Search for the cell housing the specified text and yield its (x, y) center coordinate. 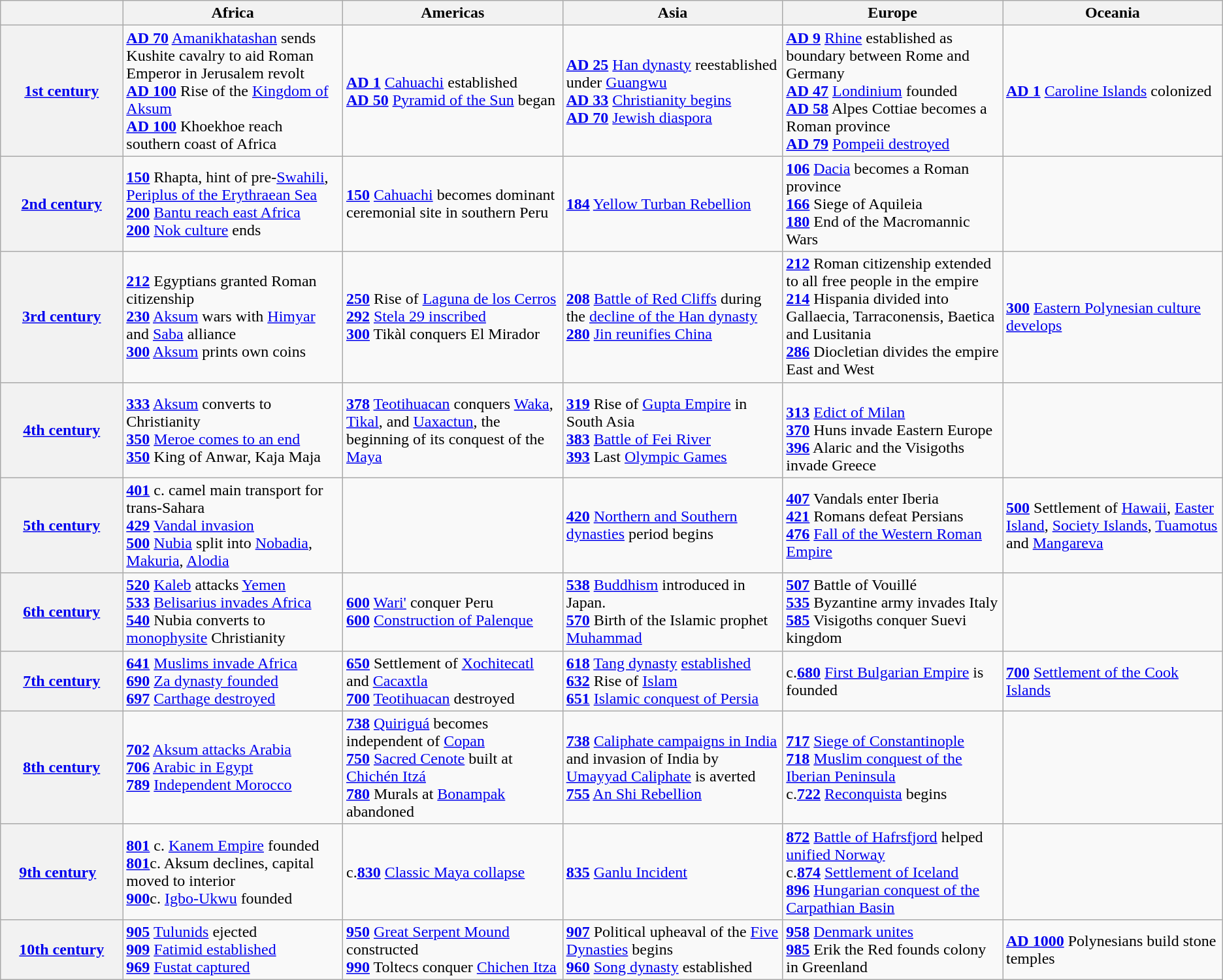
3rd century (61, 317)
520 Kaleb attacks Yemen 533 Belisarius invades Africa540 Nubia converts to monophysite Christianity (233, 612)
835 Ganlu Incident (673, 872)
319 Rise of Gupta Empire in South Asia383 Battle of Fei River393 Last Olympic Games (673, 430)
Europe (892, 13)
907 Political upheaval of the Five Dynasties begins960 Song dynasty established (673, 949)
700 Settlement of the Cook Islands (1112, 681)
872 Battle of Hafrsfjord helped unified Norwayc.874 Settlement of Iceland896 Hungarian conquest of the Carpathian Basin (892, 872)
650 Settlement of Xochitecatl and Cacaxtla700 Teotihuacan destroyed (452, 681)
8th century (61, 767)
401 c. camel main transport for trans-Sahara 429 Vandal invasion500 Nubia split into Nobadia, Makuria, Alodia (233, 525)
6th century (61, 612)
106 Dacia becomes a Roman province166 Siege of Aquileia180 End of the Macromannic Wars (892, 204)
AD 9 Rhine established as boundary between Rome and GermanyAD 47 Londinium foundedAD 58 Alpes Cottiae becomes a Roman provinceAD 79 Pompeii destroyed (892, 91)
150 Cahuachi becomes dominant ceremonial site in southern Peru (452, 204)
313 Edict of Milan370 Huns invade Eastern Europe396 Alaric and the Visigoths invade Greece (892, 430)
208 Battle of Red Cliffs during the decline of the Han dynasty280 Jin reunifies China (673, 317)
Americas (452, 13)
c.680 First Bulgarian Empire is founded (892, 681)
538 Buddhism introduced in Japan.570 Birth of the Islamic prophet Muhammad (673, 612)
7th century (61, 681)
801 c. Kanem Empire founded801c. Aksum declines, capital moved to interior900c. Igbo-Ukwu founded (233, 872)
738 Caliphate campaigns in India and invasion of India by Umayyad Caliphate is averted 755 An Shi Rebellion (673, 767)
333 Aksum converts to Christianity 350 Meroe comes to an end 350 King of Anwar, Kaja Maja (233, 430)
AD 1 Caroline Islands colonized (1112, 91)
AD 25 Han dynasty reestablished under GuangwuAD 33 Christianity begins AD 70 Jewish diaspora (673, 91)
150 Rhapta, hint of pre-Swahili, Periplus of the Erythraean Sea 200 Bantu reach east Africa200 Nok culture ends (233, 204)
905 Tulunids ejected909 Fatimid established969 Fustat captured (233, 949)
184 Yellow Turban Rebellion (673, 204)
407 Vandals enter Iberia421 Romans defeat Persians476 Fall of the Western Roman Empire (892, 525)
600 Wari' conquer Peru600 Construction of Palenque (452, 612)
c.830 Classic Maya collapse (452, 872)
641 Muslims invade Africa690 Za dynasty founded 697 Carthage destroyed (233, 681)
2nd century (61, 204)
500 Settlement of Hawaii, Easter Island, Society Islands, Tuamotus and Mangareva (1112, 525)
950 Great Serpent Mound constructed990 Toltecs conquer Chichen Itza (452, 949)
958 Denmark unites985 Erik the Red founds colony in Greenland (892, 949)
5th century (61, 525)
300 Eastern Polynesian culture develops (1112, 317)
10th century (61, 949)
378 Teotihuacan conquers Waka, Tikal, and Uaxactun, the beginning of its conquest of the Maya (452, 430)
Africa (233, 13)
Oceania (1112, 13)
AD 1 Cahuachi establishedAD 50 Pyramid of the Sun began (452, 91)
717 Siege of Constantinople718 Muslim conquest of the Iberian Peninsulac.722 Reconquista begins (892, 767)
1st century (61, 91)
9th century (61, 872)
702 Aksum attacks Arabia 706 Arabic in Egypt789 Independent Morocco (233, 767)
738 Quiriguá becomes independent of Copan750 Sacred Cenote built at Chichén Itzá780 Murals at Bonampak abandoned (452, 767)
4th century (61, 430)
Asia (673, 13)
212 Egyptians granted Roman citizenship230 Aksum wars with Himyar and Saba alliance300 Aksum prints own coins (233, 317)
420 Northern and Southern dynasties period begins (673, 525)
250 Rise of Laguna de los Cerros292 Stela 29 inscribed300 Tikàl conquers El Mirador (452, 317)
AD 1000 Polynesians build stone temples (1112, 949)
618 Tang dynasty established632 Rise of Islam651 Islamic conquest of Persia (673, 681)
507 Battle of Vouillé535 Byzantine army invades Italy585 Visigoths conquer Suevi kingdom (892, 612)
